Scan for the cell matching the given text and deliver its [x, y] coordinate at center. 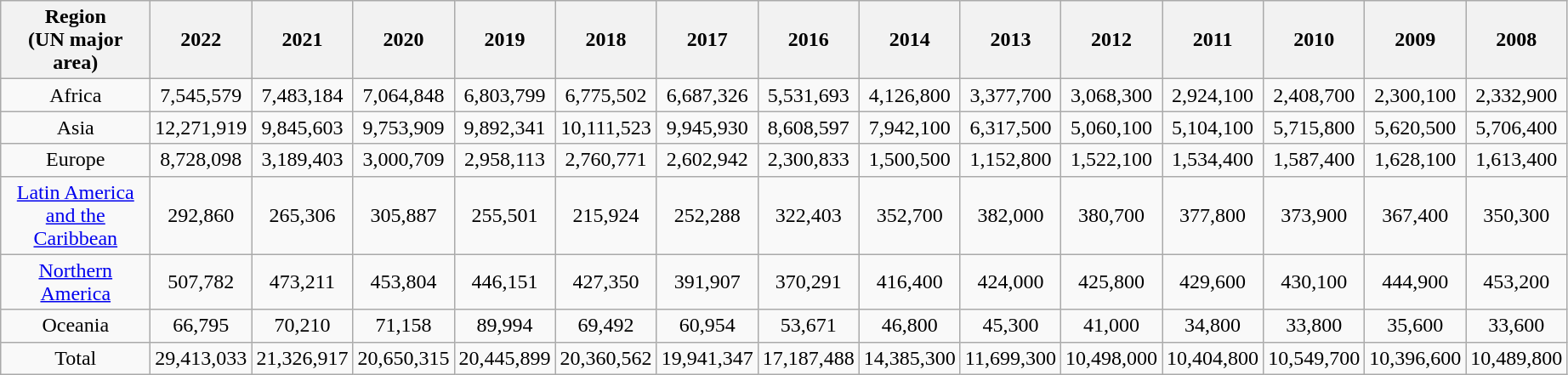
2,924,100 [1213, 95]
66,795 [201, 326]
46,800 [910, 326]
60,954 [707, 326]
9,945,930 [707, 128]
14,385,300 [910, 358]
3,189,403 [303, 160]
2011 [1213, 40]
10,498,000 [1111, 358]
2019 [505, 40]
2,300,833 [808, 160]
9,845,603 [303, 128]
252,288 [707, 215]
53,671 [808, 326]
20,360,562 [605, 358]
2022 [201, 40]
2010 [1315, 40]
33,600 [1517, 326]
473,211 [303, 282]
370,291 [808, 282]
6,687,326 [707, 95]
2008 [1517, 40]
2012 [1111, 40]
10,111,523 [605, 128]
11,699,300 [1010, 358]
7,064,848 [403, 95]
34,800 [1213, 326]
71,158 [403, 326]
391,907 [707, 282]
7,483,184 [303, 95]
2,602,942 [707, 160]
6,775,502 [605, 95]
2,408,700 [1315, 95]
453,200 [1517, 282]
12,271,919 [201, 128]
69,492 [605, 326]
5,531,693 [808, 95]
2013 [1010, 40]
2,332,900 [1517, 95]
425,800 [1111, 282]
70,210 [303, 326]
1,152,800 [1010, 160]
444,900 [1415, 282]
8,728,098 [201, 160]
373,900 [1315, 215]
Total [76, 358]
5,060,100 [1111, 128]
1,522,100 [1111, 160]
430,100 [1315, 282]
2,958,113 [505, 160]
10,489,800 [1517, 358]
367,400 [1415, 215]
20,650,315 [403, 358]
6,803,799 [505, 95]
29,413,033 [201, 358]
3,068,300 [1111, 95]
89,994 [505, 326]
446,151 [505, 282]
5,706,400 [1517, 128]
1,628,100 [1415, 160]
Region(UN major area) [76, 40]
507,782 [201, 282]
5,620,500 [1415, 128]
2018 [605, 40]
1,500,500 [910, 160]
17,187,488 [808, 358]
9,892,341 [505, 128]
Europe [76, 160]
Oceania [76, 326]
1,613,400 [1517, 160]
33,800 [1315, 326]
10,404,800 [1213, 358]
255,501 [505, 215]
1,587,400 [1315, 160]
Northern America [76, 282]
10,396,600 [1415, 358]
2021 [303, 40]
424,000 [1010, 282]
7,942,100 [910, 128]
Africa [76, 95]
352,700 [910, 215]
453,804 [403, 282]
3,377,700 [1010, 95]
41,000 [1111, 326]
9,753,909 [403, 128]
21,326,917 [303, 358]
5,715,800 [1315, 128]
10,549,700 [1315, 358]
380,700 [1111, 215]
265,306 [303, 215]
45,300 [1010, 326]
Latin America and the Caribbean [76, 215]
215,924 [605, 215]
7,545,579 [201, 95]
35,600 [1415, 326]
8,608,597 [808, 128]
2017 [707, 40]
2009 [1415, 40]
20,445,899 [505, 358]
19,941,347 [707, 358]
305,887 [403, 215]
4,126,800 [910, 95]
5,104,100 [1213, 128]
2014 [910, 40]
429,600 [1213, 282]
377,800 [1213, 215]
Asia [76, 128]
382,000 [1010, 215]
3,000,709 [403, 160]
2,300,100 [1415, 95]
6,317,500 [1010, 128]
292,860 [201, 215]
2,760,771 [605, 160]
416,400 [910, 282]
2016 [808, 40]
1,534,400 [1213, 160]
322,403 [808, 215]
2020 [403, 40]
350,300 [1517, 215]
427,350 [605, 282]
